Identify which cell holds the provided text, then report its [x, y] central coordinate. 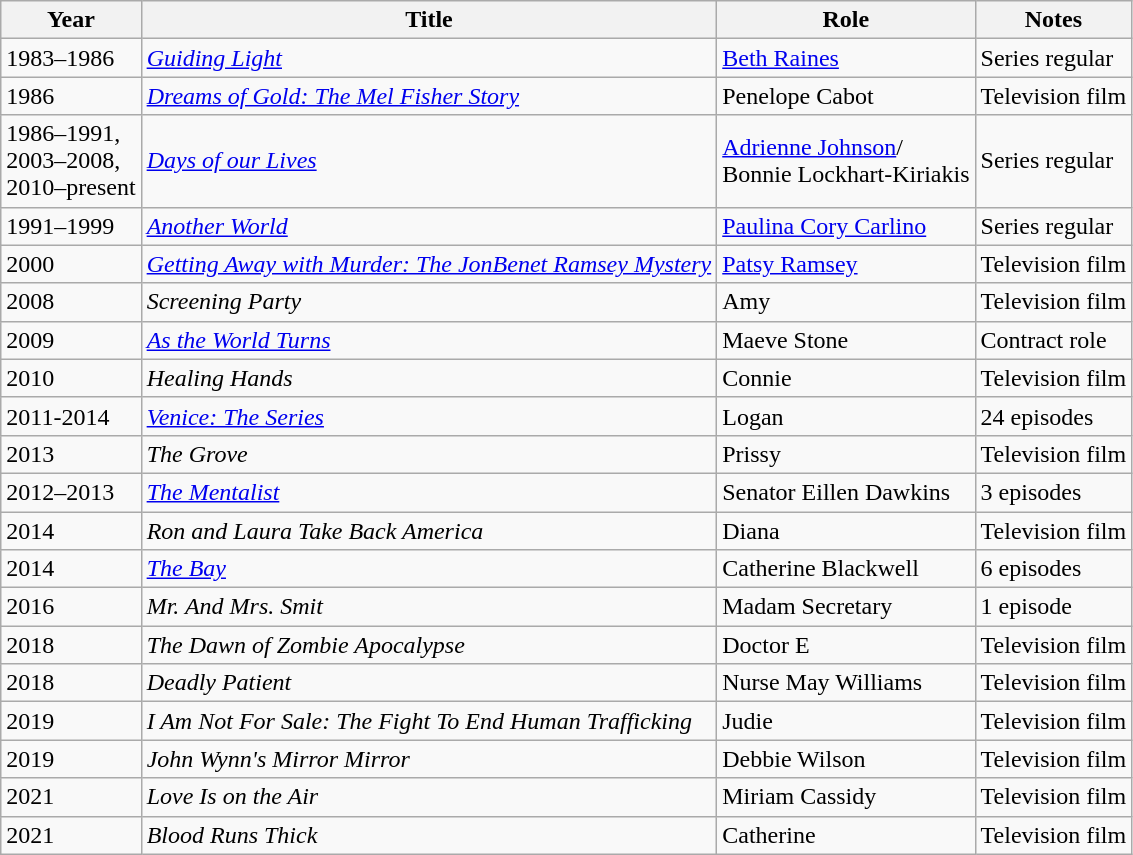
Days of our Lives [429, 161]
6 episodes [1054, 569]
John Wynn's Mirror Mirror [429, 759]
The Dawn of Zombie Apocalypse [429, 645]
2009 [71, 340]
Connie [846, 378]
2011-2014 [71, 416]
Catherine [846, 835]
Maeve Stone [846, 340]
Notes [1054, 20]
Adrienne Johnson/Bonnie Lockhart-Kiriakis [846, 161]
1 episode [1054, 607]
Senator Eillen Dawkins [846, 492]
Another World [429, 226]
Amy [846, 302]
Contract role [1054, 340]
I Am Not For Sale: The Fight To End Human Trafficking [429, 721]
Mr. And Mrs. Smit [429, 607]
2000 [71, 264]
Blood Runs Thick [429, 835]
Logan [846, 416]
The Bay [429, 569]
Ron and Laura Take Back America [429, 531]
1986 [71, 96]
Year [71, 20]
2012–2013 [71, 492]
Healing Hands [429, 378]
3 episodes [1054, 492]
Getting Away with Murder: The JonBenet Ramsey Mystery [429, 264]
Love Is on the Air [429, 797]
Guiding Light [429, 58]
Nurse May Williams [846, 683]
Madam Secretary [846, 607]
The Mentalist [429, 492]
The Grove [429, 454]
24 episodes [1054, 416]
Role [846, 20]
Penelope Cabot [846, 96]
2008 [71, 302]
Title [429, 20]
Catherine Blackwell [846, 569]
Paulina Cory Carlino [846, 226]
Miriam Cassidy [846, 797]
1991–1999 [71, 226]
2013 [71, 454]
Beth Raines [846, 58]
Dreams of Gold: The Mel Fisher Story [429, 96]
Deadly Patient [429, 683]
Debbie Wilson [846, 759]
Venice: The Series [429, 416]
2010 [71, 378]
1986–1991,2003–2008,2010–present [71, 161]
1983–1986 [71, 58]
Patsy Ramsey [846, 264]
Diana [846, 531]
Doctor E [846, 645]
Screening Party [429, 302]
Prissy [846, 454]
As the World Turns [429, 340]
2016 [71, 607]
Judie [846, 721]
